Determine the [x, y] coordinate at the center of the cell enclosing the given text.  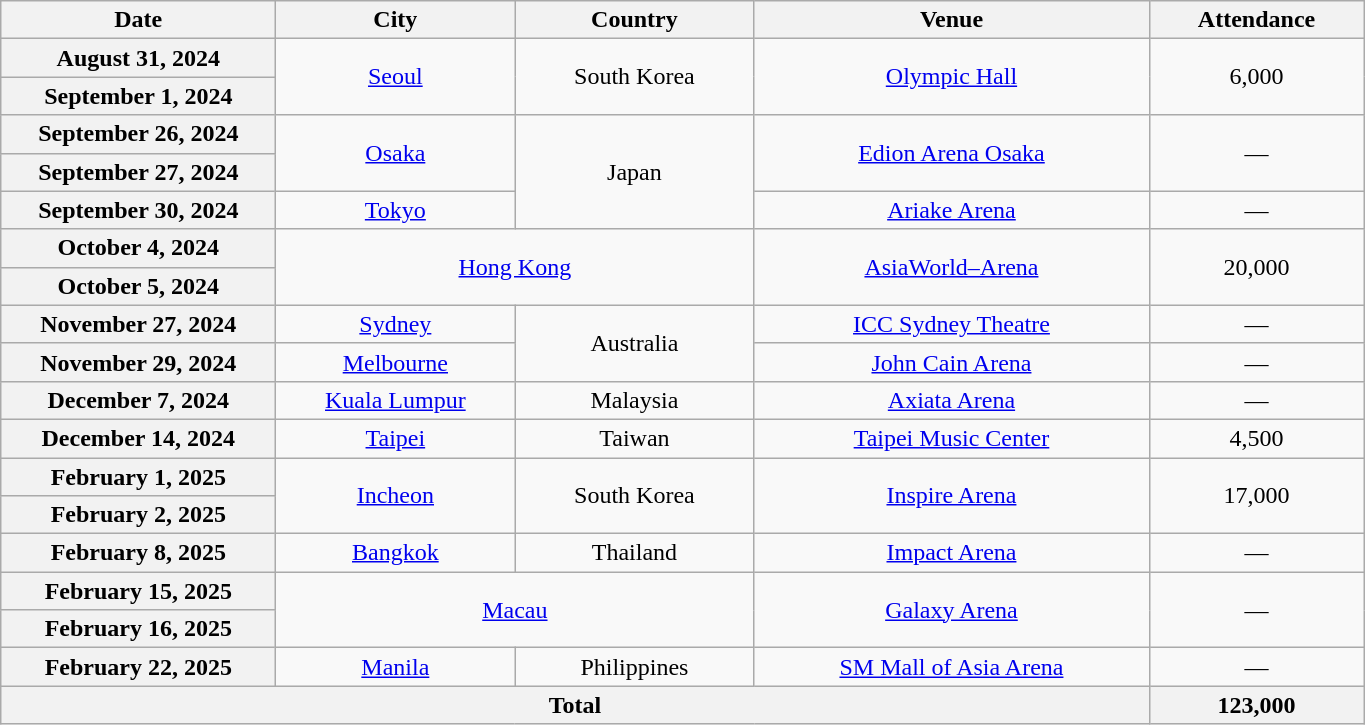
Manila [396, 667]
AsiaWorld–Arena [952, 267]
February 22, 2025 [138, 667]
November 27, 2024 [138, 324]
February 8, 2025 [138, 553]
Thailand [634, 553]
Hong Kong [515, 267]
September 26, 2024 [138, 134]
February 15, 2025 [138, 591]
Ariake Arena [952, 210]
Melbourne [396, 362]
February 16, 2025 [138, 629]
Venue [952, 20]
Australia [634, 343]
Taipei Music Center [952, 438]
6,000 [1256, 77]
Taipei [396, 438]
Macau [515, 610]
October 4, 2024 [138, 248]
ICC Sydney Theatre [952, 324]
Attendance [1256, 20]
December 7, 2024 [138, 400]
Total [575, 705]
February 2, 2025 [138, 515]
December 14, 2024 [138, 438]
Tokyo [396, 210]
Bangkok [396, 553]
John Cain Arena [952, 362]
August 31, 2024 [138, 58]
Philippines [634, 667]
20,000 [1256, 267]
4,500 [1256, 438]
Inspire Arena [952, 496]
Country [634, 20]
Galaxy Arena [952, 610]
SM Mall of Asia Arena [952, 667]
September 30, 2024 [138, 210]
123,000 [1256, 705]
February 1, 2025 [138, 477]
Sydney [396, 324]
Olympic Hall [952, 77]
Malaysia [634, 400]
17,000 [1256, 496]
November 29, 2024 [138, 362]
September 27, 2024 [138, 172]
Axiata Arena [952, 400]
Impact Arena [952, 553]
September 1, 2024 [138, 96]
Date [138, 20]
Edion Arena Osaka [952, 153]
Japan [634, 172]
City [396, 20]
Kuala Lumpur [396, 400]
October 5, 2024 [138, 286]
Osaka [396, 153]
Seoul [396, 77]
Taiwan [634, 438]
Incheon [396, 496]
